Capture the cell that displays the provided text and extract its [X, Y] central coordinate. 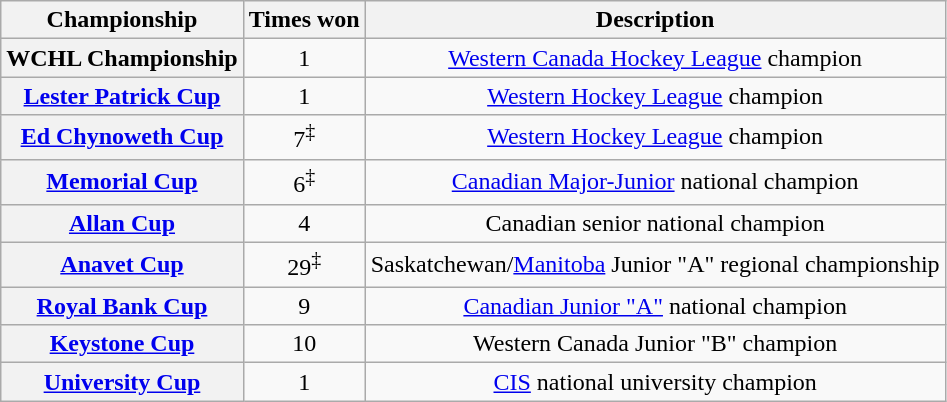
University Cup [122, 382]
Times won [304, 20]
CIS national university champion [655, 382]
Western Canada Junior "B" champion [655, 344]
10 [304, 344]
Ed Chynoweth Cup [122, 138]
4 [304, 223]
Championship [122, 20]
Western Canada Hockey League champion [655, 58]
Canadian Junior "A" national champion [655, 306]
Canadian Major-Junior national champion [655, 182]
7‡ [304, 138]
Description [655, 20]
Memorial Cup [122, 182]
Anavet Cup [122, 264]
29‡ [304, 264]
Allan Cup [122, 223]
Lester Patrick Cup [122, 96]
Saskatchewan/Manitoba Junior "A" regional championship [655, 264]
6‡ [304, 182]
WCHL Championship [122, 58]
Canadian senior national champion [655, 223]
Keystone Cup [122, 344]
9 [304, 306]
Royal Bank Cup [122, 306]
